Detect which cell encompasses the target text, then output its [X, Y] center coordinate. 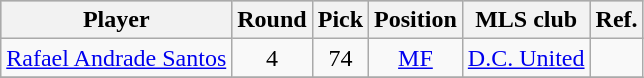
Pick [340, 20]
MF [416, 58]
4 [272, 58]
Rafael Andrade Santos [116, 58]
D.C. United [526, 58]
74 [340, 58]
MLS club [526, 20]
Round [272, 20]
Position [416, 20]
Player [116, 20]
Ref. [616, 20]
